Identify which cell holds the provided text, then report its [X, Y] central coordinate. 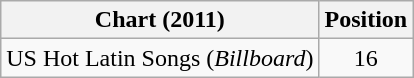
16 [366, 58]
US Hot Latin Songs (Billboard) [160, 58]
Chart (2011) [160, 20]
Position [366, 20]
